Detect which cell encompasses the target text, then output its (x, y) center coordinate. 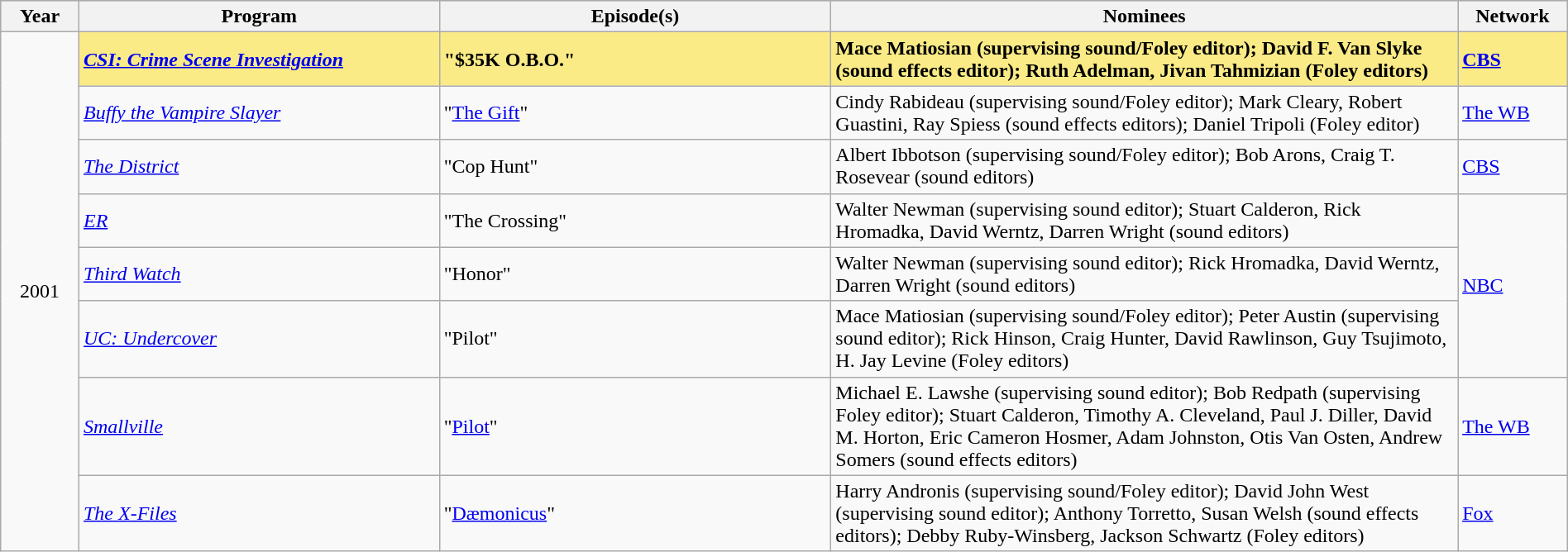
Fox (1513, 513)
"The Crossing" (635, 220)
"Dæmonicus" (635, 513)
UC: Undercover (259, 339)
Episode(s) (635, 17)
Network (1513, 17)
CSI: Crime Scene Investigation (259, 59)
2001 (40, 292)
The X-Files (259, 513)
ER (259, 220)
Buffy the Vampire Slayer (259, 112)
Mace Matiosian (supervising sound/Foley editor); David F. Van Slyke (sound effects editor); Ruth Adelman, Jivan Tahmizian (Foley editors) (1145, 59)
Third Watch (259, 274)
The District (259, 167)
"$35K O.B.O." (635, 59)
Walter Newman (supervising sound editor); Rick Hromadka, David Werntz, Darren Wright (sound editors) (1145, 274)
"The Gift" (635, 112)
Cindy Rabideau (supervising sound/Foley editor); Mark Cleary, Robert Guastini, Ray Spiess (sound effects editors); Daniel Tripoli (Foley editor) (1145, 112)
Program (259, 17)
Albert Ibbotson (supervising sound/Foley editor); Bob Arons, Craig T. Rosevear (sound editors) (1145, 167)
Nominees (1145, 17)
Walter Newman (supervising sound editor); Stuart Calderon, Rick Hromadka, David Werntz, Darren Wright (sound editors) (1145, 220)
NBC (1513, 285)
Year (40, 17)
Smallville (259, 426)
"Cop Hunt" (635, 167)
"Honor" (635, 274)
